Scan for the cell matching the given text and deliver its [X, Y] coordinate at center. 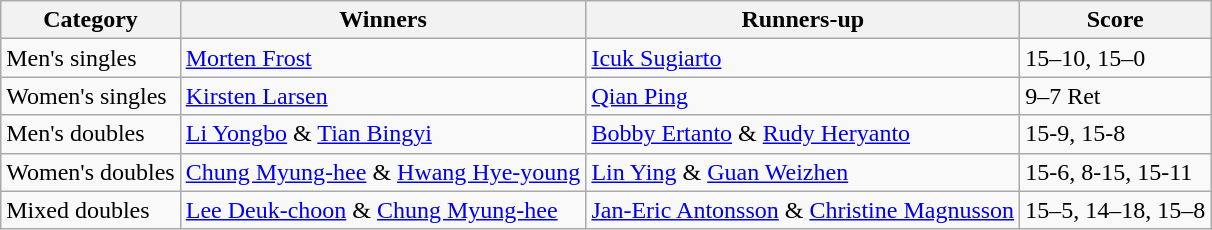
15-6, 8-15, 15-11 [1116, 172]
Mixed doubles [90, 210]
Chung Myung-hee & Hwang Hye-young [383, 172]
Women's doubles [90, 172]
Score [1116, 20]
Jan-Eric Antonsson & Christine Magnusson [803, 210]
15-9, 15-8 [1116, 134]
Morten Frost [383, 58]
Men's doubles [90, 134]
Qian Ping [803, 96]
Runners-up [803, 20]
Lee Deuk-choon & Chung Myung-hee [383, 210]
Icuk Sugiarto [803, 58]
Li Yongbo & Tian Bingyi [383, 134]
9–7 Ret [1116, 96]
Bobby Ertanto & Rudy Heryanto [803, 134]
Women's singles [90, 96]
15–10, 15–0 [1116, 58]
Category [90, 20]
Kirsten Larsen [383, 96]
Lin Ying & Guan Weizhen [803, 172]
Men's singles [90, 58]
Winners [383, 20]
15–5, 14–18, 15–8 [1116, 210]
